Pinpoint the cell where the given text exists, returning its [x, y] midpoint coordinate. 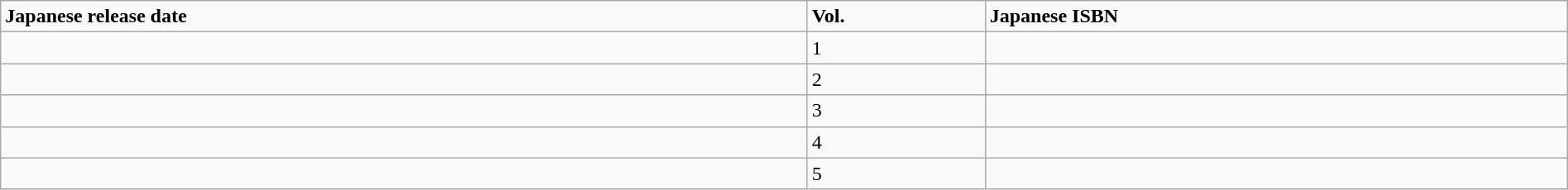
Vol. [896, 17]
3 [896, 111]
4 [896, 142]
1 [896, 48]
5 [896, 173]
Japanese release date [404, 17]
2 [896, 79]
Japanese ISBN [1276, 17]
